Return the (X, Y) coordinate for the center point of the cell that contains the specified text.  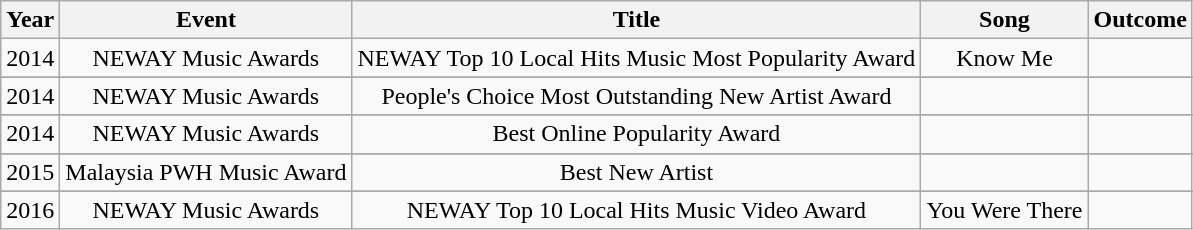
Best New Artist (636, 172)
Title (636, 20)
Best Online Popularity Award (636, 134)
You Were There (1004, 210)
NEWAY Top 10 Local Hits Music Video Award (636, 210)
People's Choice Most Outstanding New Artist Award (636, 96)
Event (206, 20)
Year (30, 20)
2015 (30, 172)
2016 (30, 210)
Outcome (1140, 20)
NEWAY Top 10 Local Hits Music Most Popularity Award (636, 58)
Know Me (1004, 58)
Malaysia PWH Music Award (206, 172)
Song (1004, 20)
